Extract the (x, y) coordinate from the center of the cell holding the provided text.  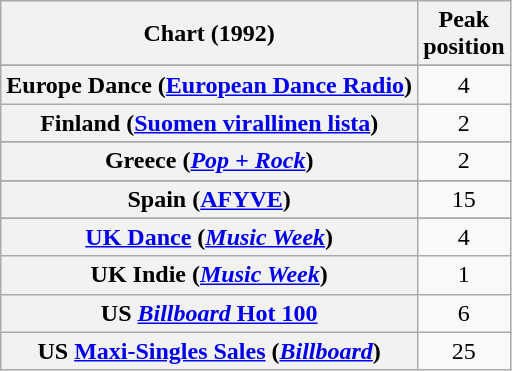
15 (464, 199)
6 (464, 313)
Greece (Pop + Rock) (210, 161)
Europe Dance (European Dance Radio) (210, 85)
US Billboard Hot 100 (210, 313)
Spain (AFYVE) (210, 199)
Finland (Suomen virallinen lista) (210, 123)
1 (464, 275)
US Maxi-Singles Sales (Billboard) (210, 351)
UK Indie (Music Week) (210, 275)
Chart (1992) (210, 34)
25 (464, 351)
UK Dance (Music Week) (210, 237)
Peakposition (464, 34)
